Identify which cell holds the provided text, then report its [x, y] central coordinate. 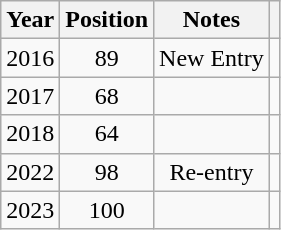
89 [107, 58]
98 [107, 172]
New Entry [212, 58]
2017 [30, 96]
Position [107, 20]
2018 [30, 134]
68 [107, 96]
64 [107, 134]
2023 [30, 210]
Notes [212, 20]
Re-entry [212, 172]
2016 [30, 58]
100 [107, 210]
2022 [30, 172]
Year [30, 20]
